Determine the (x, y) coordinate at the center of the cell enclosing the given text.  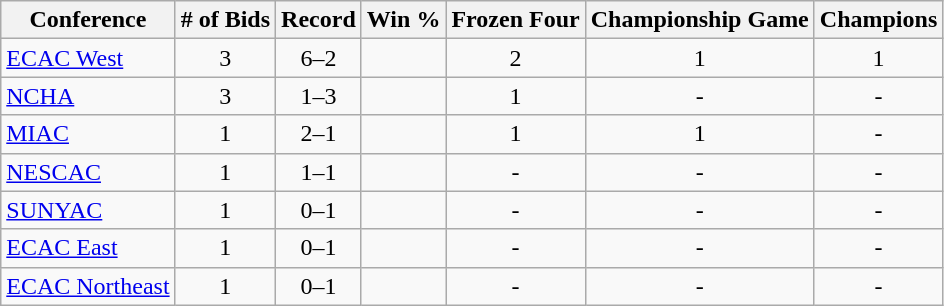
NCHA (88, 96)
2 (516, 58)
Record (319, 20)
1–3 (319, 96)
Champions (878, 20)
SUNYAC (88, 210)
ECAC East (88, 248)
NESCAC (88, 172)
1–1 (319, 172)
Championship Game (700, 20)
ECAC West (88, 58)
# of Bids (225, 20)
2–1 (319, 134)
6–2 (319, 58)
Conference (88, 20)
Win % (404, 20)
ECAC Northeast (88, 286)
MIAC (88, 134)
Frozen Four (516, 20)
